Search for the cell housing the specified text and yield its (x, y) center coordinate. 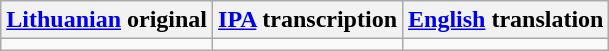
English translation (506, 20)
IPA transcription (308, 20)
Lithuanian original (107, 20)
